From the cell containing the given text, extract its center point as (X, Y) coordinate. 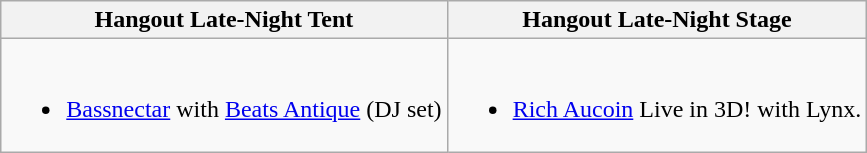
Rich Aucoin Live in 3D! with Lynx. (657, 96)
Hangout Late-Night Stage (657, 20)
Bassnectar with Beats Antique (DJ set) (224, 96)
Hangout Late-Night Tent (224, 20)
